Return [x, y] of the center of cell containing provided text 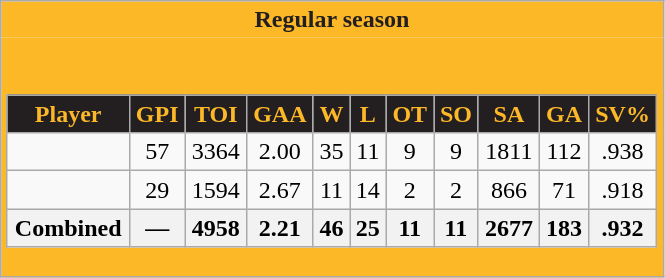
OT [410, 114]
L [368, 114]
2.67 [280, 190]
.932 [622, 228]
Regular season [332, 20]
112 [564, 152]
14 [368, 190]
57 [157, 152]
35 [331, 152]
4958 [216, 228]
SO [456, 114]
.938 [622, 152]
GA [564, 114]
TOI [216, 114]
— [157, 228]
GPI [157, 114]
46 [331, 228]
866 [508, 190]
2677 [508, 228]
29 [157, 190]
1594 [216, 190]
25 [368, 228]
71 [564, 190]
2.00 [280, 152]
.918 [622, 190]
3364 [216, 152]
1811 [508, 152]
SV% [622, 114]
SA [508, 114]
Combined [68, 228]
W [331, 114]
Player [68, 114]
183 [564, 228]
GAA [280, 114]
2.21 [280, 228]
